Return (X, Y) of the center of cell containing provided text 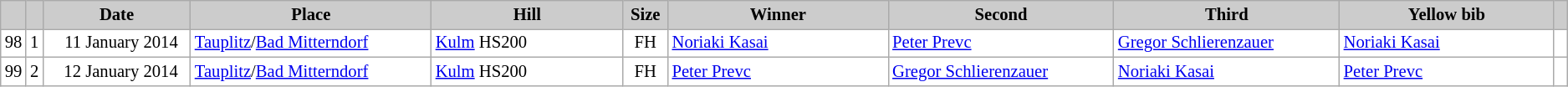
Winner (779, 14)
Third (1227, 14)
Date (117, 14)
11 January 2014 (117, 43)
Size (646, 14)
Second (1001, 14)
Yellow bib (1447, 14)
2 (34, 71)
1 (34, 43)
Place (311, 14)
99 (13, 71)
Hill (527, 14)
98 (13, 43)
12 January 2014 (117, 71)
